Find where the given text appears and provide that cell's center as (x, y) coordinate. 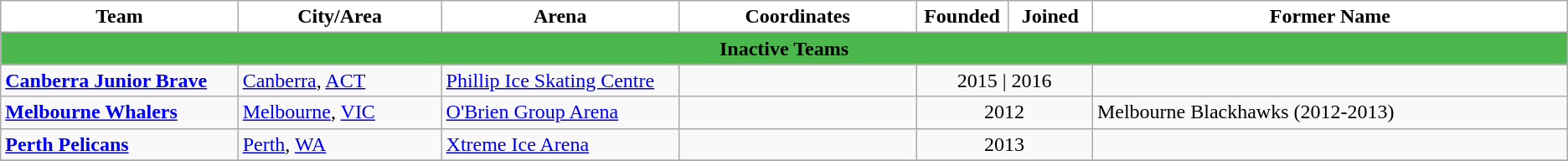
2013 (1005, 144)
Founded (962, 17)
2015 | 2016 (1005, 80)
Joined (1050, 17)
Perth Pelicans (119, 144)
Melbourne Whalers (119, 112)
Perth, WA (340, 144)
Coordinates (797, 17)
Arena (560, 17)
Former Name (1330, 17)
Canberra Junior Brave (119, 80)
O'Brien Group Arena (560, 112)
Team (119, 17)
Canberra, ACT (340, 80)
2012 (1005, 112)
Xtreme Ice Arena (560, 144)
Melbourne, VIC (340, 112)
Melbourne Blackhawks (2012-2013) (1330, 112)
City/Area (340, 17)
Phillip Ice Skating Centre (560, 80)
Inactive Teams (784, 49)
